Determine the (X, Y) coordinate at the center of the cell enclosing the given text.  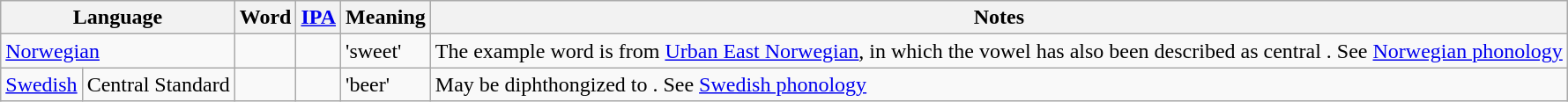
'sweet' (386, 51)
Language (118, 18)
Swedish (41, 84)
Central Standard (159, 84)
May be diphthongized to . See Swedish phonology (999, 84)
Word (265, 18)
IPA (319, 18)
Norwegian (118, 51)
'beer' (386, 84)
Notes (999, 18)
Meaning (386, 18)
The example word is from Urban East Norwegian, in which the vowel has also been described as central . See Norwegian phonology (999, 51)
